Extract the (x, y) coordinate from the center of the cell holding the provided text.  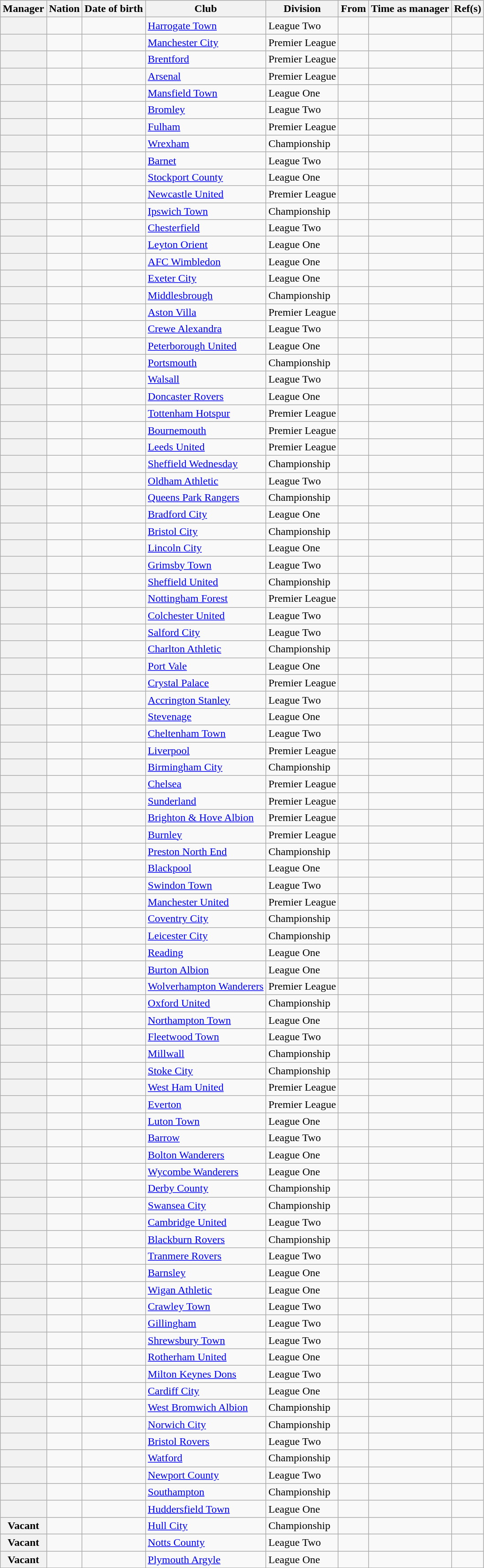
Burton Albion (206, 969)
Nation (64, 9)
Time as manager (410, 9)
Manchester City (206, 43)
Middlesbrough (206, 295)
Stevenage (206, 716)
Charlton Athletic (206, 649)
Coventry City (206, 919)
Bolton Wanderers (206, 1155)
From (353, 9)
Grimsby Town (206, 565)
Exeter City (206, 279)
Colchester United (206, 616)
Sheffield United (206, 582)
Walsall (206, 379)
Swansea City (206, 1205)
Watford (206, 1458)
Blackpool (206, 868)
Hull City (206, 1525)
Liverpool (206, 751)
Crystal Palace (206, 683)
Barnsley (206, 1273)
Stockport County (206, 177)
Newport County (206, 1475)
Crawley Town (206, 1307)
Bromley (206, 110)
Fleetwood Town (206, 1037)
Tranmere Rovers (206, 1256)
Bradford City (206, 515)
West Bromwich Albion (206, 1408)
Nottingham Forest (206, 599)
Port Vale (206, 666)
Gillingham (206, 1324)
Cardiff City (206, 1391)
Barnet (206, 160)
Wycombe Wanderers (206, 1172)
Sunderland (206, 801)
Southampton (206, 1492)
Fulham (206, 127)
Brentford (206, 59)
Burnley (206, 835)
Notts County (206, 1542)
Luton Town (206, 1121)
Bristol City (206, 531)
Sheffield Wednesday (206, 464)
Norwich City (206, 1425)
Stoke City (206, 1071)
Peterborough United (206, 346)
Division (302, 9)
Reading (206, 952)
Huddersfield Town (206, 1509)
Arsenal (206, 76)
Birmingham City (206, 767)
Wrexham (206, 143)
Aston Villa (206, 312)
Newcastle United (206, 194)
Manager (23, 9)
Barrow (206, 1138)
Everton (206, 1104)
Tottenham Hotspur (206, 413)
Lincoln City (206, 548)
Brighton & Hove Albion (206, 818)
Ref(s) (468, 9)
Oldham Athletic (206, 480)
Swindon Town (206, 885)
Accrington Stanley (206, 700)
Crewe Alexandra (206, 329)
Rotherham United (206, 1357)
Doncaster Rovers (206, 396)
Preston North End (206, 852)
Club (206, 9)
Cheltenham Town (206, 733)
Plymouth Argyle (206, 1559)
Blackburn Rovers (206, 1239)
Bristol Rovers (206, 1441)
Mansfield Town (206, 93)
Date of birth (114, 9)
Salford City (206, 632)
Oxford United (206, 1003)
Manchester United (206, 902)
Chelsea (206, 784)
Northampton Town (206, 1020)
Wolverhampton Wanderers (206, 986)
AFC Wimbledon (206, 262)
Chesterfield (206, 228)
Harrogate Town (206, 26)
West Ham United (206, 1088)
Leicester City (206, 936)
Millwall (206, 1054)
Leeds United (206, 447)
Wigan Athletic (206, 1290)
Bournemouth (206, 430)
Derby County (206, 1189)
Queens Park Rangers (206, 498)
Ipswich Town (206, 211)
Cambridge United (206, 1222)
Shrewsbury Town (206, 1340)
Leyton Orient (206, 245)
Portsmouth (206, 363)
Milton Keynes Dons (206, 1374)
